Find where the given text appears and provide that cell's center as (X, Y) coordinate. 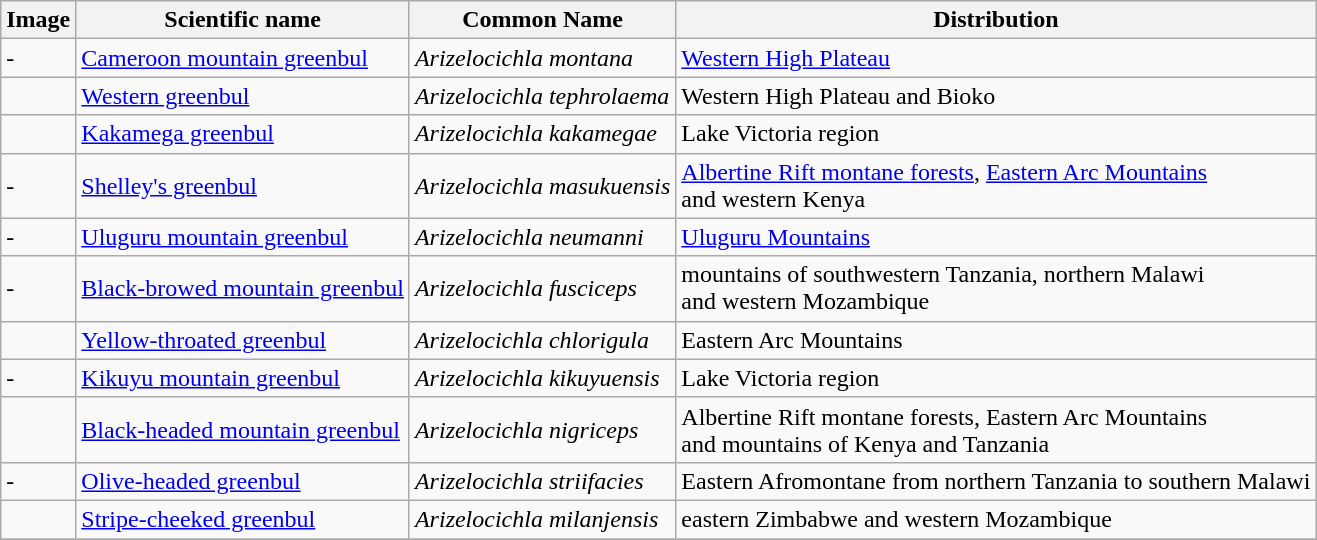
Arizelocichla striifacies (542, 481)
Albertine Rift montane forests, Eastern Arc Mountainsand mountains of Kenya and Tanzania (996, 430)
Arizelocichla milanjensis (542, 519)
Arizelocichla chlorigula (542, 340)
Yellow-throated greenbul (243, 340)
Shelley's greenbul (243, 186)
Western greenbul (243, 96)
Arizelocichla tephrolaema (542, 96)
Arizelocichla montana (542, 58)
Uluguru Mountains (996, 237)
eastern Zimbabwe and western Mozambique (996, 519)
Image (38, 20)
Kakamega greenbul (243, 134)
Scientific name (243, 20)
Western High Plateau (996, 58)
Common Name (542, 20)
Arizelocichla neumanni (542, 237)
Cameroon mountain greenbul (243, 58)
Distribution (996, 20)
Arizelocichla kakamegae (542, 134)
Arizelocichla masukuensis (542, 186)
Western High Plateau and Bioko (996, 96)
Arizelocichla kikuyuensis (542, 378)
Arizelocichla nigriceps (542, 430)
Eastern Arc Mountains (996, 340)
Black-headed mountain greenbul (243, 430)
Kikuyu mountain greenbul (243, 378)
Albertine Rift montane forests, Eastern Arc Mountainsand western Kenya (996, 186)
Stripe-cheeked greenbul (243, 519)
Olive-headed greenbul (243, 481)
Arizelocichla fusciceps (542, 288)
Eastern Afromontane from northern Tanzania to southern Malawi (996, 481)
Uluguru mountain greenbul (243, 237)
mountains of southwestern Tanzania, northern Malawiand western Mozambique (996, 288)
Black-browed mountain greenbul (243, 288)
